Pinpoint the cell where the given text exists, returning its [X, Y] midpoint coordinate. 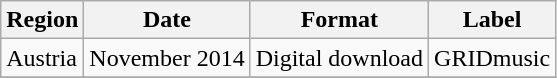
Digital download [339, 58]
Austria [42, 58]
Format [339, 20]
November 2014 [167, 58]
GRIDmusic [492, 58]
Label [492, 20]
Date [167, 20]
Region [42, 20]
